Output the [X, Y] coordinate of the center of the cell containing the given text.  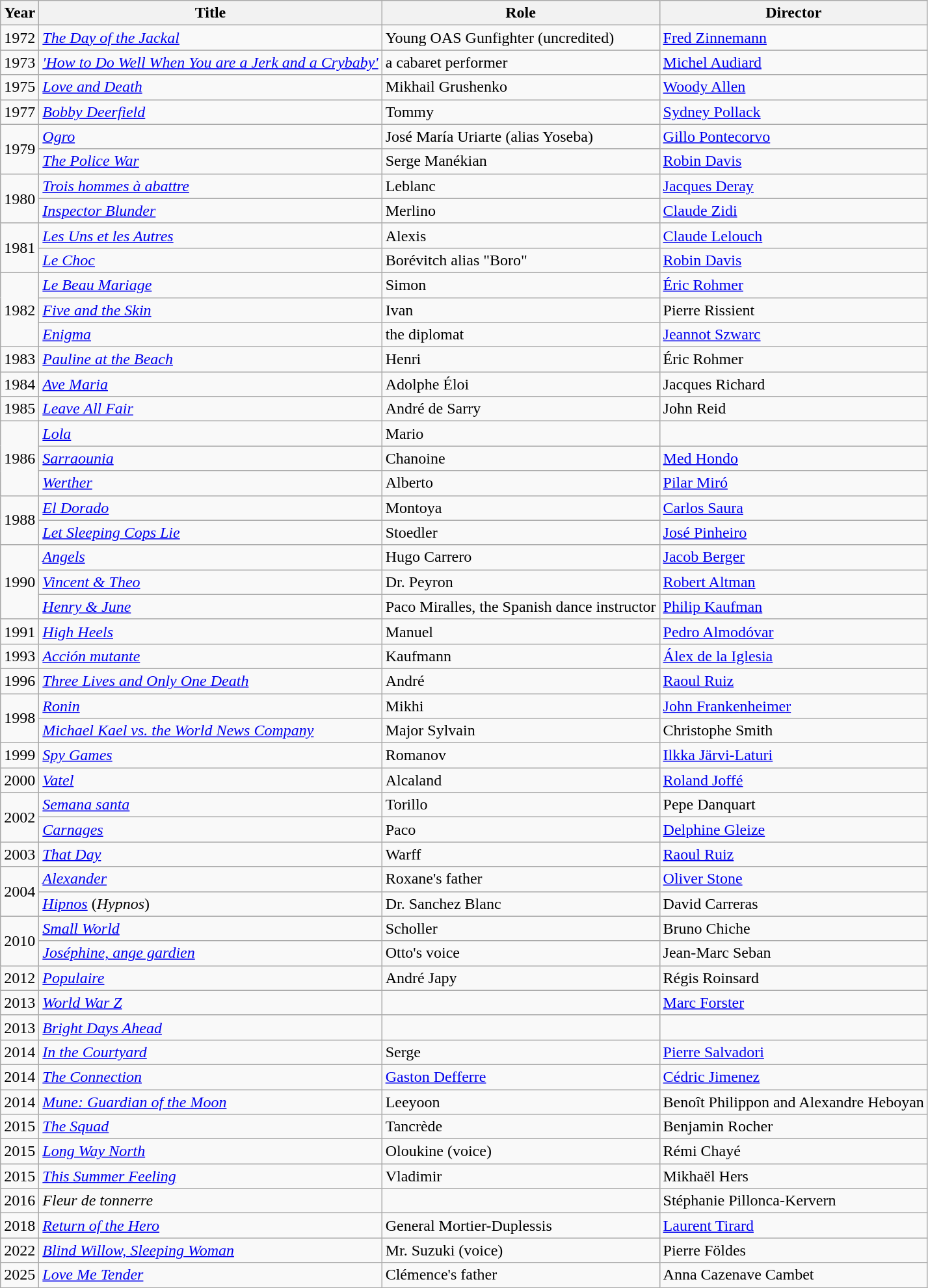
Serge [520, 1052]
1988 [20, 520]
El Dorado [211, 508]
Ronin [211, 705]
Clémence's father [520, 1275]
Sydney Pollack [793, 112]
Roxane's father [520, 879]
Alexis [520, 235]
Manuel [520, 631]
Mikhail Grushenko [520, 87]
Ivan [520, 310]
Tommy [520, 112]
Bruno Chiche [793, 928]
1996 [20, 681]
Enigma [211, 335]
Med Hondo [793, 458]
Oliver Stone [793, 879]
Role [520, 13]
Mr. Suzuki (voice) [520, 1250]
Ogro [211, 137]
Carlos Saura [793, 508]
2003 [20, 854]
Scholler [520, 928]
2002 [20, 817]
Robert Altman [793, 582]
Alberto [520, 483]
The Police War [211, 161]
Five and the Skin [211, 310]
Simon [520, 285]
Pauline at the Beach [211, 360]
1999 [20, 756]
Régis Roinsard [793, 978]
Sarraounia [211, 458]
Semana santa [211, 805]
Pedro Almodóvar [793, 631]
Gillo Pontecorvo [793, 137]
Acción mutante [211, 656]
2004 [20, 891]
André [520, 681]
Benjamin Rocher [793, 1127]
1983 [20, 360]
1973 [20, 62]
Ilkka Järvi-Laturi [793, 756]
Claude Zidi [793, 211]
Le Choc [211, 260]
2022 [20, 1250]
Les Uns et les Autres [211, 235]
Anna Cazenave Cambet [793, 1275]
Pepe Danquart [793, 805]
2012 [20, 978]
1985 [20, 409]
Mario [520, 434]
Borévitch alias "Boro" [520, 260]
Gaston Defferre [520, 1077]
This Summer Feeling [211, 1176]
Trois hommes à abattre [211, 186]
Title [211, 13]
2016 [20, 1201]
Paco Miralles, the Spanish dance instructor [520, 607]
Laurent Tirard [793, 1226]
Bright Days Ahead [211, 1027]
Montoya [520, 508]
1990 [20, 582]
The Squad [211, 1127]
Alcaland [520, 780]
1993 [20, 656]
a cabaret performer [520, 62]
Philip Kaufman [793, 607]
That Day [211, 854]
Claude Lelouch [793, 235]
Hugo Carrero [520, 557]
Vincent & Theo [211, 582]
Major Sylvain [520, 731]
Vatel [211, 780]
Let Sleeping Cops Lie [211, 532]
Mikhi [520, 705]
Torillo [520, 805]
Paco [520, 830]
Small World [211, 928]
Warff [520, 854]
Dr. Peyron [520, 582]
André Japy [520, 978]
Hipnos (Hypnos) [211, 904]
Blind Willow, Sleeping Woman [211, 1250]
Cédric Jimenez [793, 1077]
the diplomat [520, 335]
Leeyoon [520, 1102]
Woody Allen [793, 87]
Bobby Deerfield [211, 112]
Populaire [211, 978]
1981 [20, 248]
2025 [20, 1275]
Adolphe Éloi [520, 384]
High Heels [211, 631]
'How to Do Well When You are a Jerk and a Crybaby' [211, 62]
World War Z [211, 1003]
Serge Manékian [520, 161]
Leave All Fair [211, 409]
Álex de la Iglesia [793, 656]
Long Way North [211, 1151]
Romanov [520, 756]
1998 [20, 718]
Pierre Salvadori [793, 1052]
1977 [20, 112]
Inspector Blunder [211, 211]
1980 [20, 198]
1979 [20, 149]
Werther [211, 483]
José María Uriarte (alias Yoseba) [520, 137]
Return of the Hero [211, 1226]
Joséphine, ange gardien [211, 953]
Merlino [520, 211]
Henri [520, 360]
Leblanc [520, 186]
Fred Zinnemann [793, 38]
Rémi Chayé [793, 1151]
In the Courtyard [211, 1052]
Chanoine [520, 458]
John Reid [793, 409]
Stoedler [520, 532]
Jacques Richard [793, 384]
1972 [20, 38]
Director [793, 13]
General Mortier-Duplessis [520, 1226]
Ave Maria [211, 384]
The Connection [211, 1077]
Pierre Rissient [793, 310]
Mune: Guardian of the Moon [211, 1102]
1986 [20, 458]
Vladimir [520, 1176]
1982 [20, 309]
2018 [20, 1226]
Fleur de tonnerre [211, 1201]
Christophe Smith [793, 731]
2000 [20, 780]
Le Beau Mariage [211, 285]
Stéphanie Pillonca-Kervern [793, 1201]
Lola [211, 434]
Michael Kael vs. the World News Company [211, 731]
2010 [20, 941]
1991 [20, 631]
1975 [20, 87]
José Pinheiro [793, 532]
Kaufmann [520, 656]
Year [20, 13]
Oloukine (voice) [520, 1151]
1984 [20, 384]
Delphine Gleize [793, 830]
Jean-Marc Seban [793, 953]
Pilar Miró [793, 483]
Benoît Philippon and Alexandre Heboyan [793, 1102]
Love and Death [211, 87]
Three Lives and Only One Death [211, 681]
David Carreras [793, 904]
Angels [211, 557]
Young OAS Gunfighter (uncredited) [520, 38]
John Frankenheimer [793, 705]
Jacob Berger [793, 557]
Mikhaël Hers [793, 1176]
Otto's voice [520, 953]
The Day of the Jackal [211, 38]
Alexander [211, 879]
Pierre Földes [793, 1250]
Jacques Deray [793, 186]
Jeannot Szwarc [793, 335]
André de Sarry [520, 409]
Tancrède [520, 1127]
Carnages [211, 830]
Michel Audiard [793, 62]
Love Me Tender [211, 1275]
Henry & June [211, 607]
Spy Games [211, 756]
Dr. Sanchez Blanc [520, 904]
Marc Forster [793, 1003]
Roland Joffé [793, 780]
